From the cell containing the given text, extract its center point as [x, y] coordinate. 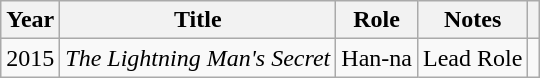
The Lightning Man's Secret [198, 58]
2015 [30, 58]
Year [30, 20]
Han-na [377, 58]
Role [377, 20]
Title [198, 20]
Lead Role [472, 58]
Notes [472, 20]
